Return the [X, Y] coordinate for the center point of the cell that contains the specified text.  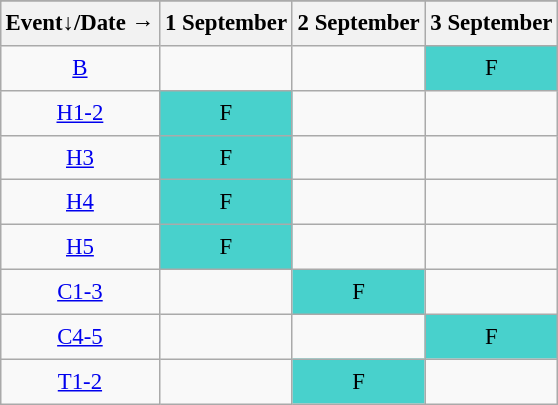
T1-2 [80, 382]
H4 [80, 202]
B [80, 68]
1 September [226, 24]
2 September [358, 24]
H1-2 [80, 112]
H5 [80, 248]
Event↓/Date → [80, 24]
C4-5 [80, 336]
C1-3 [80, 292]
3 September [492, 24]
H3 [80, 158]
